Find where the given text appears and provide that cell's center as [X, Y] coordinate. 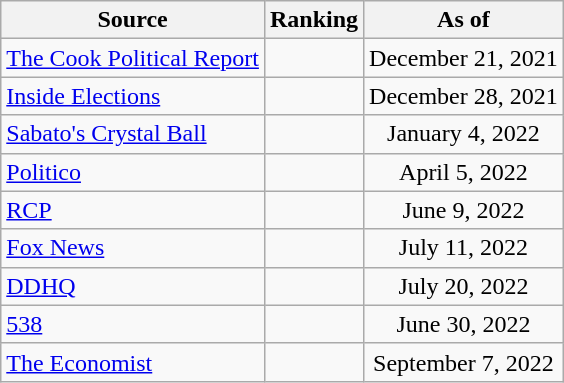
As of [464, 20]
The Cook Political Report [133, 58]
538 [133, 324]
July 20, 2022 [464, 286]
DDHQ [133, 286]
Sabato's Crystal Ball [133, 134]
June 9, 2022 [464, 210]
June 30, 2022 [464, 324]
Inside Elections [133, 96]
December 21, 2021 [464, 58]
July 11, 2022 [464, 248]
Politico [133, 172]
December 28, 2021 [464, 96]
Source [133, 20]
The Economist [133, 362]
Fox News [133, 248]
September 7, 2022 [464, 362]
Ranking [314, 20]
RCP [133, 210]
April 5, 2022 [464, 172]
January 4, 2022 [464, 134]
